Find where the given text appears and provide that cell's center as (X, Y) coordinate. 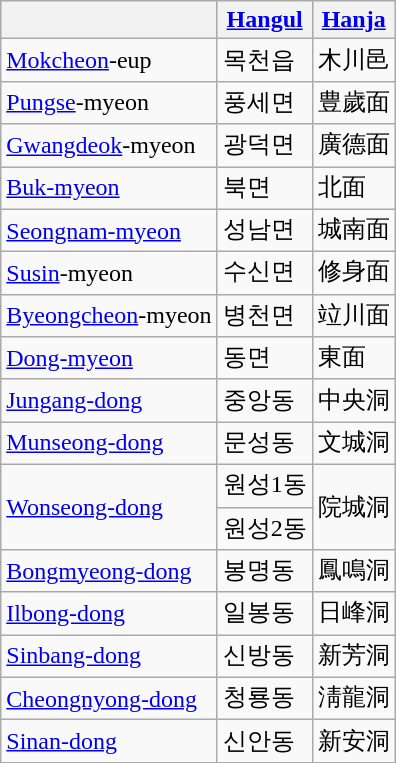
목천읍 (264, 60)
중앙동 (264, 400)
竝川面 (354, 316)
Wonseong-dong (109, 506)
병천면 (264, 316)
신안동 (264, 742)
修身面 (354, 274)
광덕면 (264, 146)
淸龍洞 (354, 698)
Gwangdeok-myeon (109, 146)
Byeongcheon-myeon (109, 316)
日峰洞 (354, 614)
Pungse-myeon (109, 102)
성남면 (264, 230)
Buk-myeon (109, 188)
Hanja (354, 20)
수신면 (264, 274)
Sinan-dong (109, 742)
Ilbong-dong (109, 614)
Dong-myeon (109, 358)
院城洞 (354, 506)
鳳鳴洞 (354, 572)
中央洞 (354, 400)
동면 (264, 358)
봉명동 (264, 572)
청룡동 (264, 698)
풍세면 (264, 102)
Munseong-dong (109, 444)
Cheongnyong-dong (109, 698)
일봉동 (264, 614)
新芳洞 (354, 656)
문성동 (264, 444)
廣德面 (354, 146)
Bongmyeong-dong (109, 572)
Mokcheon-eup (109, 60)
원성2동 (264, 528)
東面 (354, 358)
北面 (354, 188)
豊歲面 (354, 102)
木川邑 (354, 60)
Sinbang-dong (109, 656)
Hangul (264, 20)
원성1동 (264, 486)
Jungang-dong (109, 400)
신방동 (264, 656)
Susin-myeon (109, 274)
新安洞 (354, 742)
Seongnam-myeon (109, 230)
城南面 (354, 230)
북면 (264, 188)
文城洞 (354, 444)
